Capture the cell that displays the provided text and extract its [x, y] central coordinate. 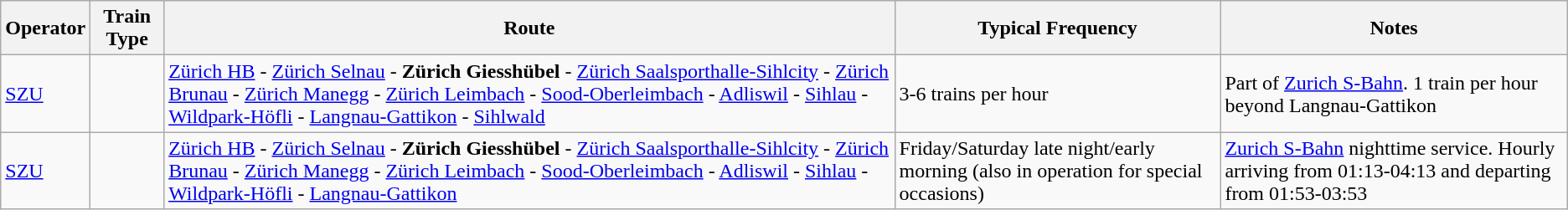
Part of Zurich S-Bahn. 1 train per hour beyond Langnau-Gattikon [1394, 94]
Zurich S-Bahn nighttime service. Hourly arriving from 01:13-04:13 and departing from 01:53-03:53 [1394, 171]
Typical Frequency [1057, 28]
Operator [45, 28]
Train Type [127, 28]
3-6 trains per hour [1057, 94]
Friday/Saturday late night/early morning (also in operation for special occasions) [1057, 171]
Notes [1394, 28]
Route [529, 28]
